Detect which cell encompasses the target text, then output its [x, y] center coordinate. 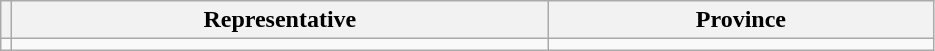
Representative [280, 20]
Province [741, 20]
